Detect which cell encompasses the target text, then output its [x, y] center coordinate. 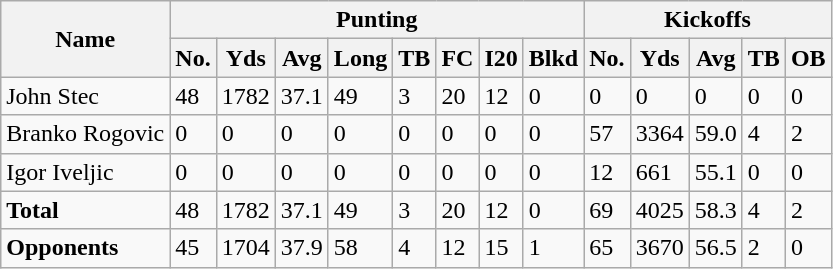
37.9 [302, 248]
Kickoffs [708, 20]
57 [607, 134]
59.0 [716, 134]
Long [360, 58]
Opponents [86, 248]
69 [607, 210]
3670 [660, 248]
Name [86, 39]
4025 [660, 210]
FC [458, 58]
Punting [377, 20]
65 [607, 248]
15 [501, 248]
Total [86, 210]
661 [660, 172]
John Stec [86, 96]
1704 [246, 248]
I20 [501, 58]
45 [193, 248]
56.5 [716, 248]
Branko Rogovic [86, 134]
1 [553, 248]
58 [360, 248]
3364 [660, 134]
58.3 [716, 210]
Igor Iveljic [86, 172]
55.1 [716, 172]
OB [808, 58]
Blkd [553, 58]
